Return [x, y] of the center of cell containing provided text 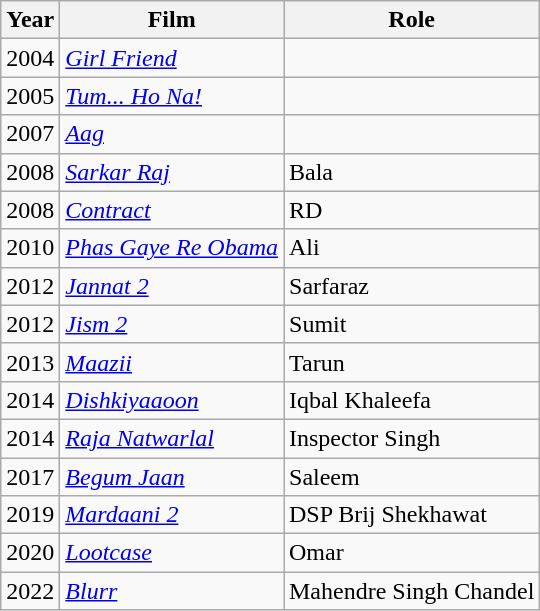
Sarfaraz [412, 286]
Role [412, 20]
Begum Jaan [172, 477]
Sarkar Raj [172, 172]
2005 [30, 96]
Sumit [412, 324]
Phas Gaye Re Obama [172, 248]
Raja Natwarlal [172, 438]
2020 [30, 553]
Jannat 2 [172, 286]
Contract [172, 210]
Bala [412, 172]
Iqbal Khaleefa [412, 400]
Ali [412, 248]
Aag [172, 134]
DSP Brij Shekhawat [412, 515]
2010 [30, 248]
Mardaani 2 [172, 515]
Film [172, 20]
Girl Friend [172, 58]
2004 [30, 58]
Tum... Ho Na! [172, 96]
Mahendre Singh Chandel [412, 591]
Dishkiyaaoon [172, 400]
Year [30, 20]
Lootcase [172, 553]
Inspector Singh [412, 438]
Omar [412, 553]
2022 [30, 591]
Jism 2 [172, 324]
2007 [30, 134]
Tarun [412, 362]
2019 [30, 515]
RD [412, 210]
Saleem [412, 477]
Maazii [172, 362]
2013 [30, 362]
Blurr [172, 591]
2017 [30, 477]
